Locate the cell with the specified text and output its (X, Y) center coordinate. 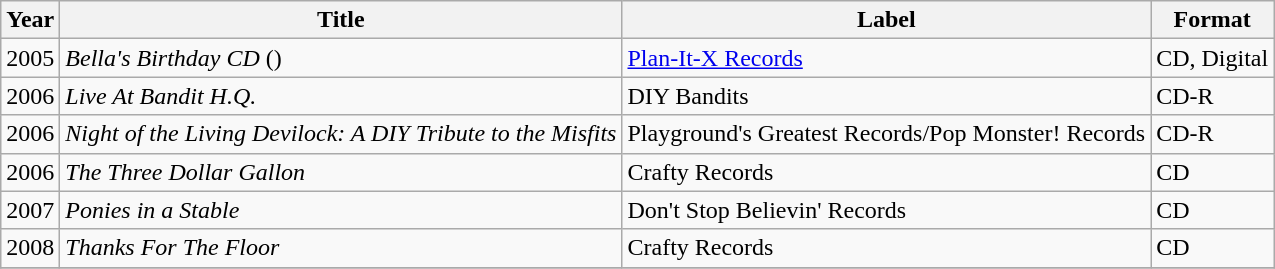
Bella's Birthday CD () (341, 58)
Label (886, 20)
2007 (30, 210)
Thanks For The Floor (341, 248)
Night of the Living Devilock: A DIY Tribute to the Misfits (341, 134)
Ponies in a Stable (341, 210)
Live At Bandit H.Q. (341, 96)
Playground's Greatest Records/Pop Monster! Records (886, 134)
2005 (30, 58)
Don't Stop Believin' Records (886, 210)
DIY Bandits (886, 96)
The Three Dollar Gallon (341, 172)
2008 (30, 248)
Title (341, 20)
CD, Digital (1212, 58)
Plan-It-X Records (886, 58)
Year (30, 20)
Format (1212, 20)
